Provide the [x, y] coordinate of the cell's center where the given text is located.  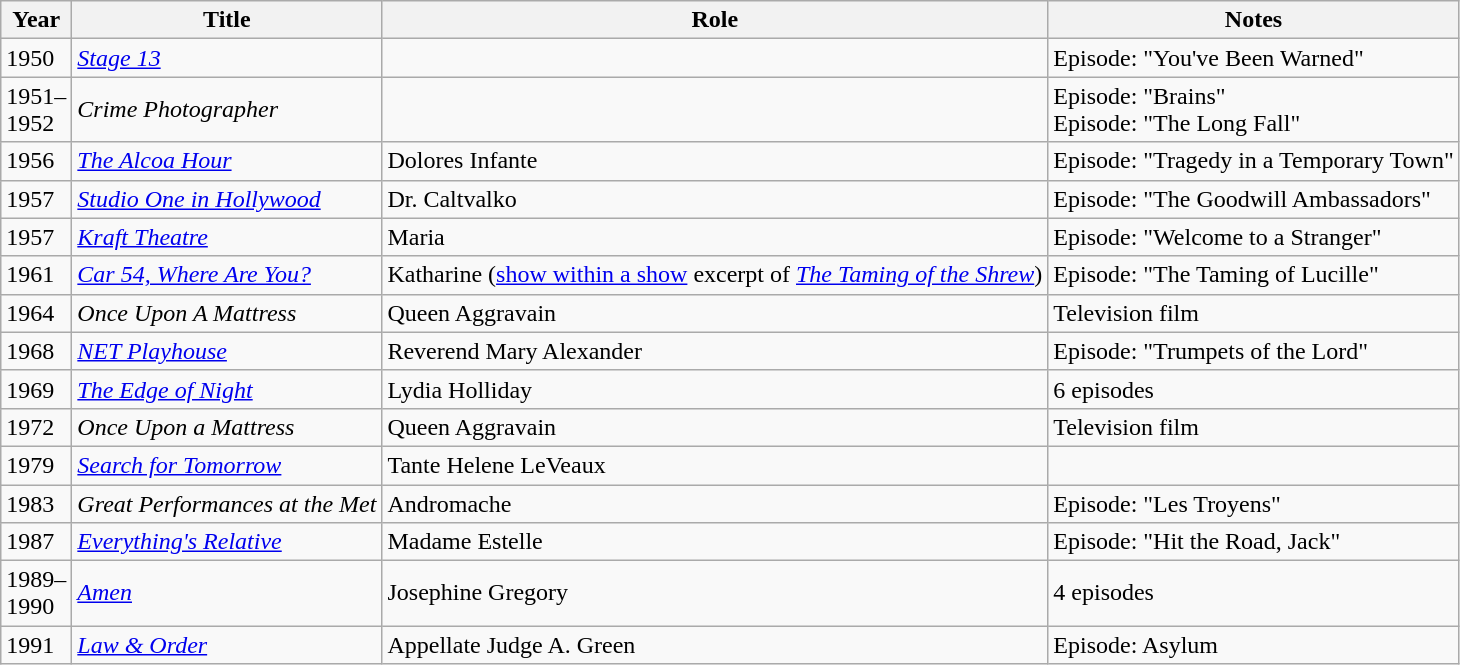
Everything's Relative [227, 542]
Great Performances at the Met [227, 503]
Episode: "Tragedy in a Temporary Town" [1254, 161]
Episode: "Hit the Road, Jack" [1254, 542]
1950 [36, 58]
1983 [36, 503]
Appellate Judge A. Green [715, 645]
Studio One in Hollywood [227, 199]
Maria [715, 237]
The Edge of Night [227, 389]
Episode: "You've Been Warned" [1254, 58]
Dr. Caltvalko [715, 199]
Episode: "The Goodwill Ambassadors" [1254, 199]
NET Playhouse [227, 351]
1972 [36, 427]
Law & Order [227, 645]
1956 [36, 161]
Episode: "Brains"Episode: "The Long Fall" [1254, 110]
Katharine (show within a show excerpt of The Taming of the Shrew) [715, 275]
1989–1990 [36, 594]
Crime Photographer [227, 110]
Lydia Holliday [715, 389]
1964 [36, 313]
1991 [36, 645]
Amen [227, 594]
Episode: "Trumpets of the Lord" [1254, 351]
Once Upon A Mattress [227, 313]
1969 [36, 389]
Kraft Theatre [227, 237]
Search for Tomorrow [227, 465]
1987 [36, 542]
Josephine Gregory [715, 594]
Stage 13 [227, 58]
4 episodes [1254, 594]
Reverend Mary Alexander [715, 351]
Episode: Asylum [1254, 645]
The Alcoa Hour [227, 161]
Once Upon a Mattress [227, 427]
1979 [36, 465]
Dolores Infante [715, 161]
Episode: "Les Troyens" [1254, 503]
Episode: "The Taming of Lucille" [1254, 275]
Role [715, 20]
Episode: "Welcome to a Stranger" [1254, 237]
1961 [36, 275]
6 episodes [1254, 389]
Tante Helene LeVeaux [715, 465]
Andromache [715, 503]
Title [227, 20]
1951–1952 [36, 110]
Car 54, Where Are You? [227, 275]
Madame Estelle [715, 542]
1968 [36, 351]
Year [36, 20]
Notes [1254, 20]
